Search for the cell housing the specified text and yield its (X, Y) center coordinate. 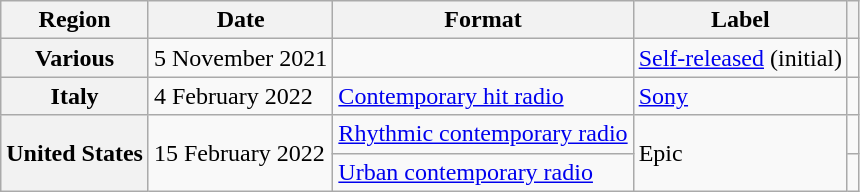
Sony (740, 96)
5 November 2021 (240, 58)
Urban contemporary radio (483, 172)
Region (75, 20)
United States (75, 153)
Format (483, 20)
15 February 2022 (240, 153)
Epic (740, 153)
Contemporary hit radio (483, 96)
4 February 2022 (240, 96)
Self-released (initial) (740, 58)
Various (75, 58)
Date (240, 20)
Italy (75, 96)
Rhythmic contemporary radio (483, 134)
Label (740, 20)
